Find where the given text appears and provide that cell's center as (X, Y) coordinate. 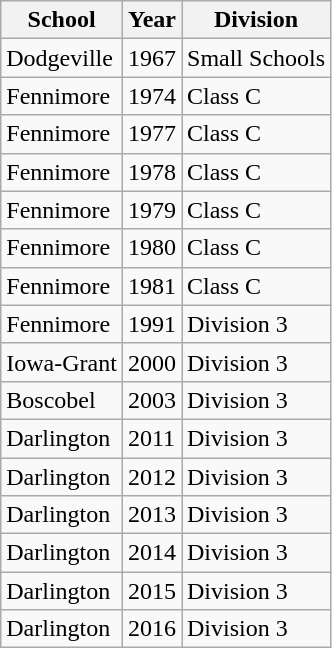
2016 (152, 629)
1974 (152, 96)
Year (152, 20)
2003 (152, 400)
2011 (152, 438)
2014 (152, 553)
Division (256, 20)
Small Schools (256, 58)
2015 (152, 591)
Iowa-Grant (62, 362)
2012 (152, 477)
2000 (152, 362)
1991 (152, 324)
1981 (152, 286)
2013 (152, 515)
1980 (152, 248)
1979 (152, 210)
Boscobel (62, 400)
School (62, 20)
1967 (152, 58)
Dodgeville (62, 58)
1978 (152, 172)
1977 (152, 134)
